Find where the given text appears and provide that cell's center as (X, Y) coordinate. 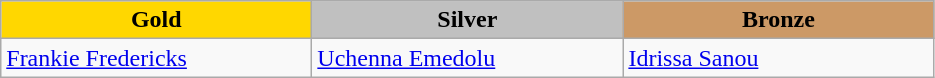
Uchenna Emedolu (468, 58)
Silver (468, 20)
Bronze (778, 20)
Frankie Fredericks (156, 58)
Gold (156, 20)
Idrissa Sanou (778, 58)
